Extract the [x, y] coordinate from the center of the cell holding the provided text.  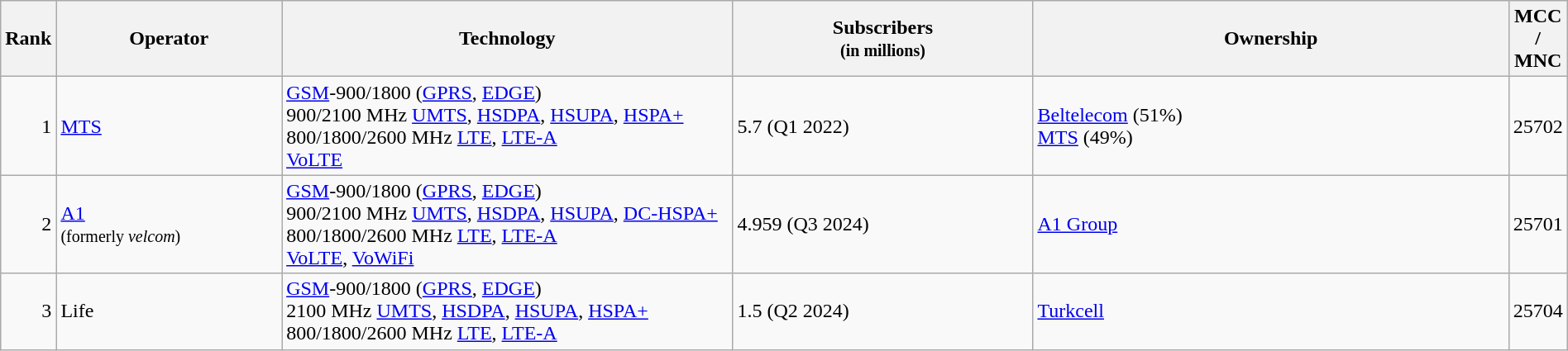
GSM-900/1800 (GPRS, EDGE)2100 MHz UMTS, HSDPA, HSUPA, HSPA+ 800/1800/2600 MHz LTE, LTE-A [508, 311]
GSM-900/1800 (GPRS, EDGE)900/2100 MHz UMTS, HSDPA, HSUPA, DC-HSPA+800/1800/2600 MHz LTE, LTE-AVoLTE, VoWiFi [508, 225]
Ownership [1270, 39]
3 [28, 311]
25701 [1538, 225]
Rank [28, 39]
1.5 (Q2 2024) [883, 311]
25704 [1538, 311]
Life [169, 311]
Subscribers(in millions) [883, 39]
5.7 (Q1 2022) [883, 126]
Operator [169, 39]
Turkcell [1270, 311]
25702 [1538, 126]
Technology [508, 39]
MCC / MNC [1538, 39]
Beltelecom (51%) MTS (49%) [1270, 126]
GSM-900/1800 (GPRS, EDGE)900/2100 MHz UMTS, HSDPA, HSUPA, HSPA+800/1800/2600 MHz LTE, LTE-AVoLTE [508, 126]
A1 Group [1270, 225]
1 [28, 126]
4.959 (Q3 2024) [883, 225]
MTS [169, 126]
2 [28, 225]
A1(formerly velcom) [169, 225]
